Scan for the cell matching the given text and deliver its [X, Y] coordinate at center. 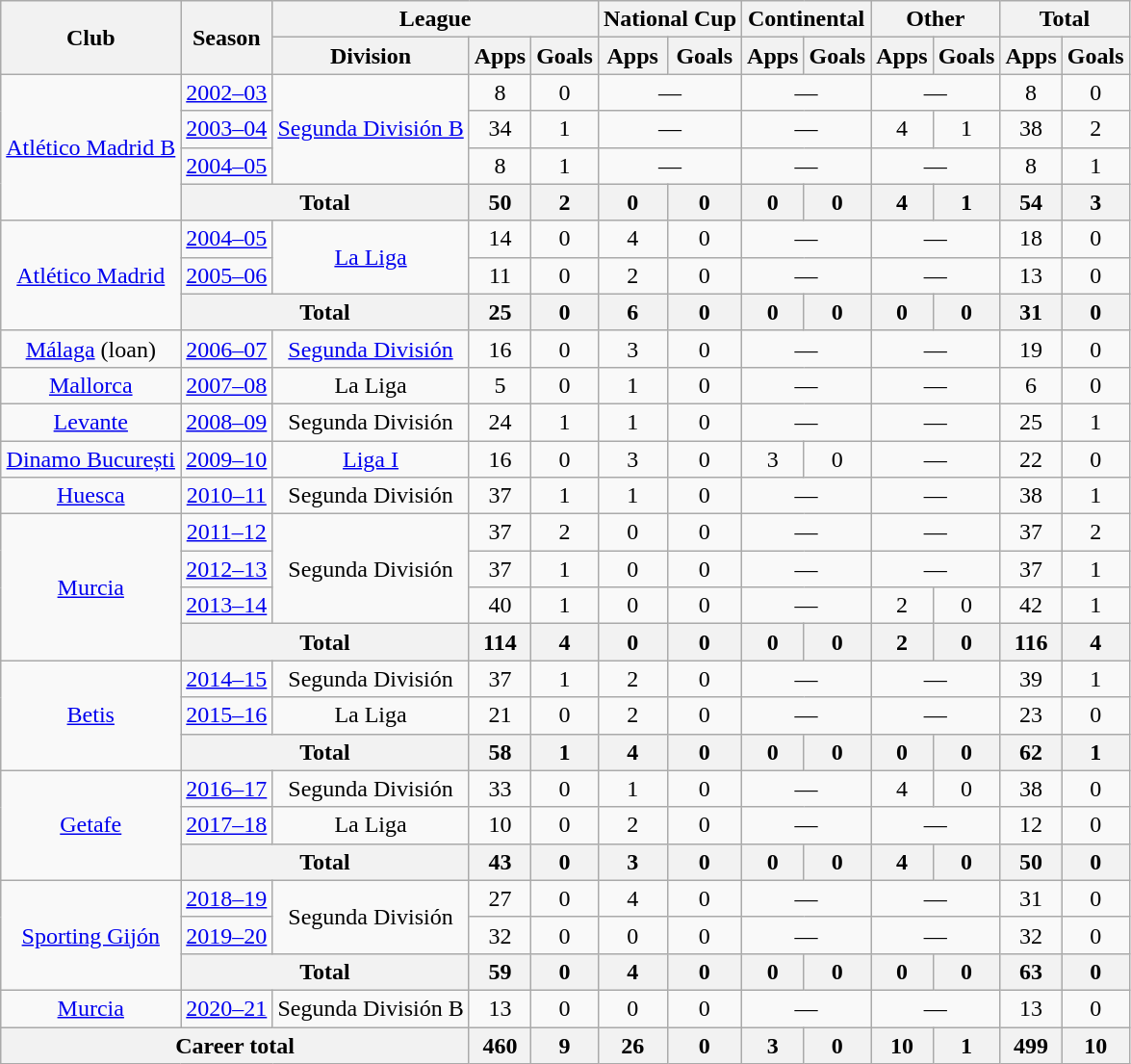
Club [90, 38]
2010–11 [227, 496]
26 [632, 1045]
Málaga (loan) [90, 349]
Other [936, 19]
2005–06 [227, 275]
Atlético Madrid [90, 275]
National Cup [670, 19]
59 [500, 972]
27 [500, 898]
11 [500, 275]
2013–14 [227, 606]
63 [1031, 972]
2012–13 [227, 569]
116 [1031, 642]
2006–07 [227, 349]
Betis [90, 715]
14 [500, 239]
39 [1031, 679]
2014–15 [227, 679]
114 [500, 642]
2015–16 [227, 715]
40 [500, 606]
2011–12 [227, 532]
62 [1031, 752]
12 [1031, 825]
Season [227, 38]
2003–04 [227, 129]
23 [1031, 715]
2002–03 [227, 92]
Liga I [371, 459]
460 [500, 1045]
43 [500, 862]
5 [500, 385]
2019–20 [227, 935]
2020–21 [227, 1008]
Division [371, 56]
18 [1031, 239]
Continental [807, 19]
58 [500, 752]
Huesca [90, 496]
21 [500, 715]
33 [500, 789]
Dinamo București [90, 459]
9 [565, 1045]
Atlético Madrid B [90, 147]
22 [1031, 459]
499 [1031, 1045]
2016–17 [227, 789]
Mallorca [90, 385]
2009–10 [227, 459]
54 [1031, 202]
34 [500, 129]
League [435, 19]
Career total [235, 1045]
2007–08 [227, 385]
24 [500, 422]
Getafe [90, 825]
2008–09 [227, 422]
Levante [90, 422]
42 [1031, 606]
19 [1031, 349]
2017–18 [227, 825]
2018–19 [227, 898]
Sporting Gijón [90, 935]
